Provide the [x, y] coordinate of the cell's center where the given text is located.  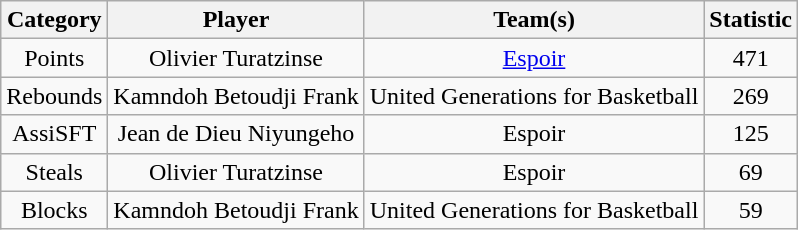
AssiSFT [54, 134]
Team(s) [534, 20]
69 [751, 172]
125 [751, 134]
59 [751, 210]
Player [236, 20]
Steals [54, 172]
471 [751, 58]
Points [54, 58]
Rebounds [54, 96]
Category [54, 20]
Statistic [751, 20]
269 [751, 96]
Jean de Dieu Niyungeho [236, 134]
Blocks [54, 210]
